Capture the cell that displays the provided text and extract its (x, y) central coordinate. 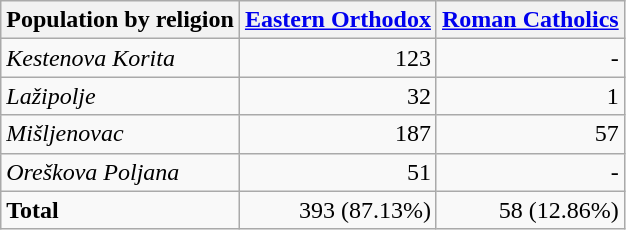
Population by religion (120, 20)
57 (530, 134)
51 (338, 172)
Mišljenovac (120, 134)
187 (338, 134)
123 (338, 58)
Oreškova Poljana (120, 172)
Roman Catholics (530, 20)
32 (338, 96)
Eastern Orthodox (338, 20)
Total (120, 210)
393 (87.13%) (338, 210)
Lažipolje (120, 96)
1 (530, 96)
Kestenova Korita (120, 58)
58 (12.86%) (530, 210)
